Return [X, Y] of the center of cell containing provided text 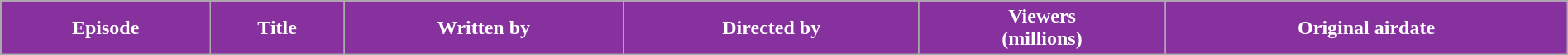
Episode [106, 28]
Directed by [771, 28]
Original airdate [1366, 28]
Viewers(millions) [1042, 28]
Written by [485, 28]
Title [278, 28]
